Locate the cell with the specified text and output its [X, Y] center coordinate. 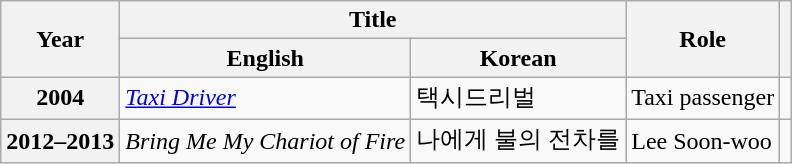
2012–2013 [60, 140]
Taxi Driver [266, 98]
Year [60, 39]
2004 [60, 98]
Bring Me My Chariot of Fire [266, 140]
Lee Soon-woo [703, 140]
택시드리벌 [518, 98]
Role [703, 39]
English [266, 58]
Title [373, 20]
Taxi passenger [703, 98]
나에게 불의 전차를 [518, 140]
Korean [518, 58]
